Return (X, Y) of the center of cell containing provided text 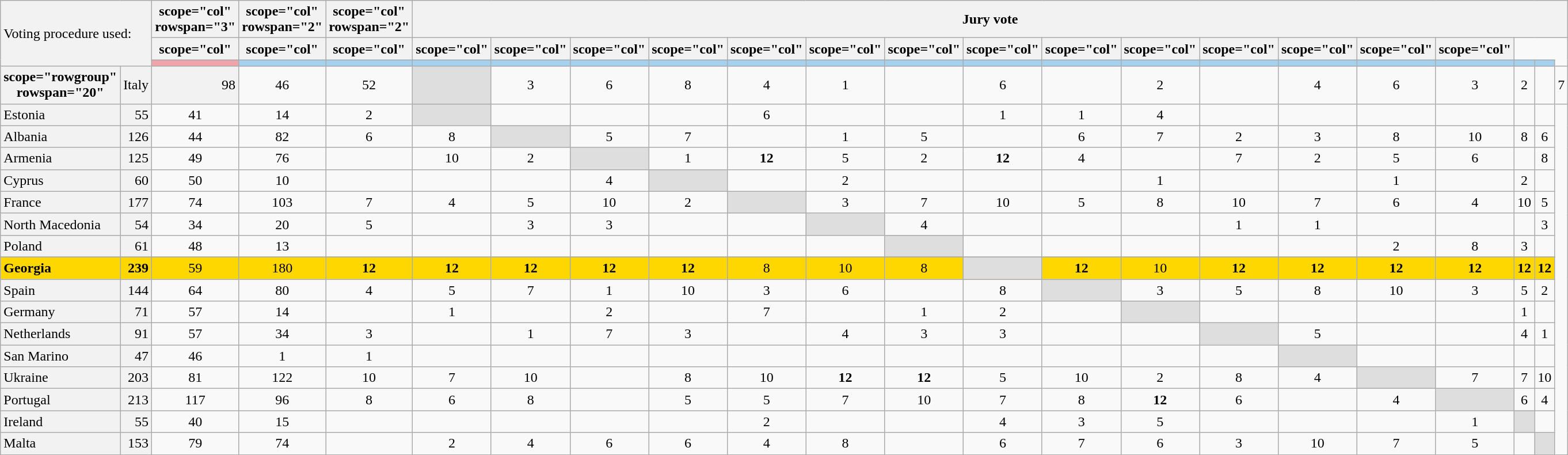
213 (136, 400)
Ukraine (60, 378)
50 (196, 180)
54 (136, 224)
117 (196, 400)
Albania (60, 136)
82 (282, 136)
81 (196, 378)
80 (282, 290)
79 (196, 443)
44 (196, 136)
122 (282, 378)
125 (136, 158)
103 (282, 202)
15 (282, 422)
Italy (136, 85)
203 (136, 378)
Poland (60, 246)
scope="rowgroup" rowspan="20" (60, 85)
France (60, 202)
47 (136, 356)
144 (136, 290)
71 (136, 312)
Germany (60, 312)
91 (136, 334)
Voting procedure used: (76, 33)
153 (136, 443)
Estonia (60, 115)
52 (370, 85)
40 (196, 422)
239 (136, 268)
96 (282, 400)
Malta (60, 443)
Jury vote (990, 20)
180 (282, 268)
Netherlands (60, 334)
41 (196, 115)
20 (282, 224)
59 (196, 268)
scope="col" rowspan="3" (196, 20)
177 (136, 202)
98 (196, 85)
49 (196, 158)
13 (282, 246)
48 (196, 246)
San Marino (60, 356)
76 (282, 158)
Georgia (60, 268)
Spain (60, 290)
60 (136, 180)
126 (136, 136)
Cyprus (60, 180)
64 (196, 290)
61 (136, 246)
Portugal (60, 400)
North Macedonia (60, 224)
Ireland (60, 422)
Armenia (60, 158)
